Return (x, y) of the center of cell containing provided text 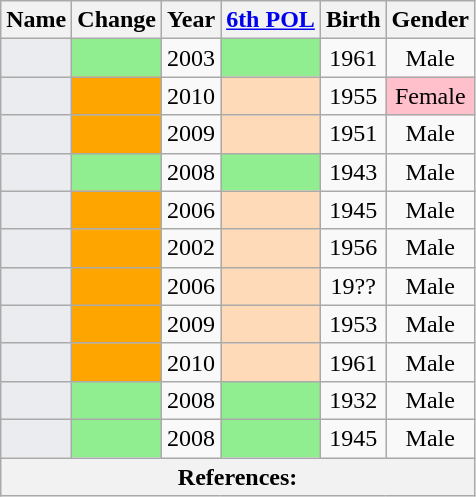
Change (117, 20)
19?? (353, 286)
2002 (192, 248)
1955 (353, 96)
Birth (353, 20)
Female (430, 96)
1932 (353, 400)
References: (238, 477)
2003 (192, 58)
1956 (353, 248)
1953 (353, 324)
Year (192, 20)
Name (36, 20)
Gender (430, 20)
1943 (353, 172)
6th POL (271, 20)
1951 (353, 134)
